Output the (X, Y) coordinate of the center of the cell containing the given text.  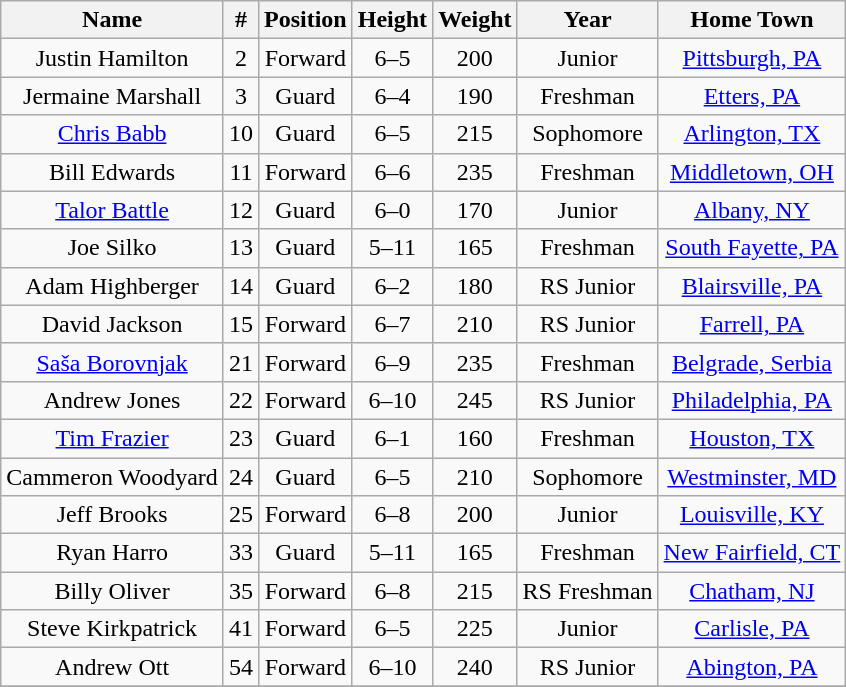
New Fairfield, CT (752, 553)
Chatham, NJ (752, 591)
Weight (475, 20)
Albany, NY (752, 210)
Pittsburgh, PA (752, 58)
245 (475, 400)
14 (240, 286)
Middletown, OH (752, 172)
Houston, TX (752, 438)
Year (588, 20)
Justin Hamilton (112, 58)
South Fayette, PA (752, 248)
Talor Battle (112, 210)
190 (475, 96)
33 (240, 553)
225 (475, 629)
# (240, 20)
6–9 (392, 362)
Louisville, KY (752, 515)
Jermaine Marshall (112, 96)
54 (240, 667)
21 (240, 362)
2 (240, 58)
240 (475, 667)
Carlisle, PA (752, 629)
6–7 (392, 324)
10 (240, 134)
Chris Babb (112, 134)
Blairsville, PA (752, 286)
11 (240, 172)
Andrew Jones (112, 400)
Philadelphia, PA (752, 400)
Andrew Ott (112, 667)
Steve Kirkpatrick (112, 629)
6–4 (392, 96)
6–0 (392, 210)
22 (240, 400)
15 (240, 324)
Position (305, 20)
Tim Frazier (112, 438)
Height (392, 20)
Home Town (752, 20)
Ryan Harro (112, 553)
Cammeron Woodyard (112, 477)
Belgrade, Serbia (752, 362)
Name (112, 20)
3 (240, 96)
RS Freshman (588, 591)
Jeff Brooks (112, 515)
Etters, PA (752, 96)
35 (240, 591)
12 (240, 210)
Saša Borovnjak (112, 362)
David Jackson (112, 324)
Adam Highberger (112, 286)
6–6 (392, 172)
Joe Silko (112, 248)
23 (240, 438)
13 (240, 248)
25 (240, 515)
180 (475, 286)
170 (475, 210)
41 (240, 629)
6–2 (392, 286)
Billy Oliver (112, 591)
6–1 (392, 438)
24 (240, 477)
160 (475, 438)
Westminster, MD (752, 477)
Farrell, PA (752, 324)
Bill Edwards (112, 172)
Abington, PA (752, 667)
Arlington, TX (752, 134)
